Detect which cell encompasses the target text, then output its (X, Y) center coordinate. 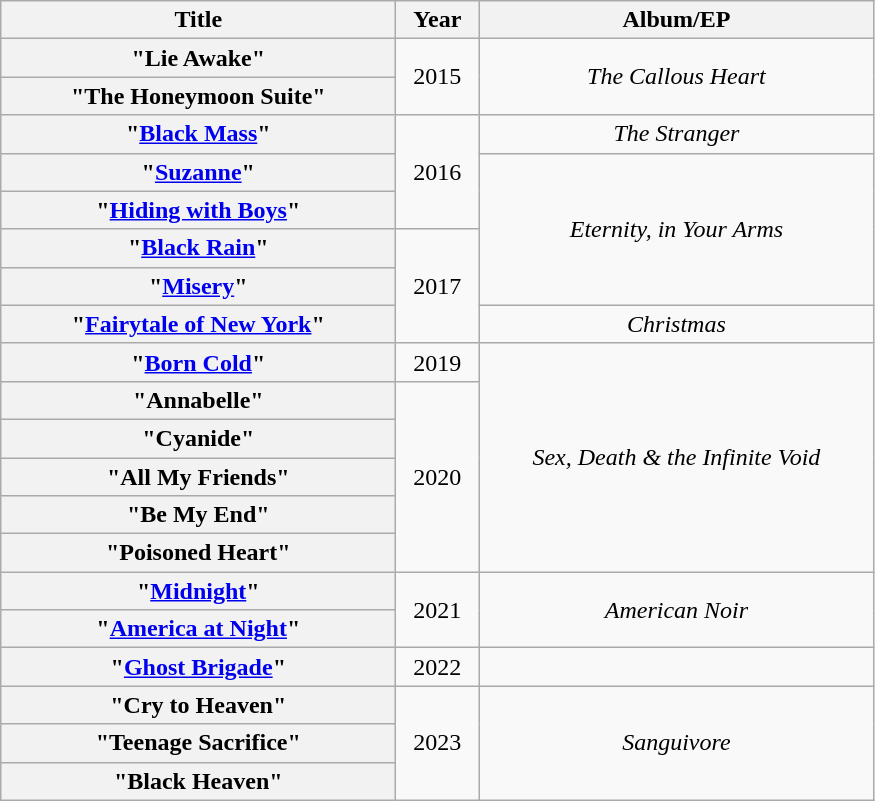
"Suzanne" (198, 172)
Year (438, 20)
"Annabelle" (198, 400)
"Hiding with Boys" (198, 210)
"Black Rain" (198, 248)
Album/EP (676, 20)
2019 (438, 362)
"Be My End" (198, 515)
"Fairytale of New York" (198, 324)
"Cyanide" (198, 438)
Christmas (676, 324)
"The Honeymoon Suite" (198, 96)
2021 (438, 610)
2017 (438, 286)
Sex, Death & the Infinite Void (676, 457)
2015 (438, 77)
"America at Night" (198, 629)
"Cry to Heaven" (198, 705)
The Callous Heart (676, 77)
Sanguivore (676, 743)
2016 (438, 172)
The Stranger (676, 134)
"Ghost Brigade" (198, 667)
"Misery" (198, 286)
"Black Heaven" (198, 781)
"Poisoned Heart" (198, 553)
2020 (438, 476)
Eternity, in Your Arms (676, 229)
"Midnight" (198, 591)
2022 (438, 667)
"Lie Awake" (198, 58)
"All My Friends" (198, 477)
"Teenage Sacrifice" (198, 743)
"Born Cold" (198, 362)
American Noir (676, 610)
2023 (438, 743)
"Black Mass" (198, 134)
Title (198, 20)
